Provide the (x, y) coordinate of the cell's center where the given text is located.  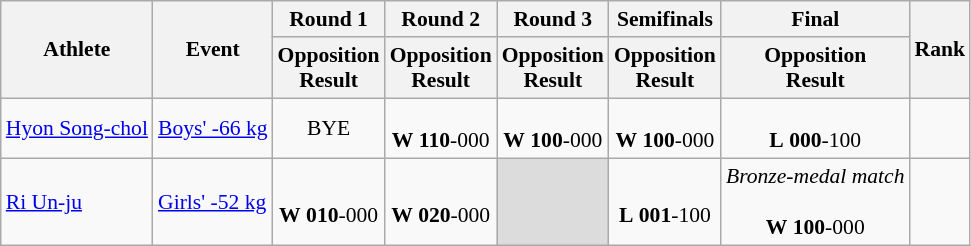
BYE (329, 128)
Round 1 (329, 19)
W 020-000 (441, 202)
W 110-000 (441, 128)
Round 3 (553, 19)
Event (213, 50)
Athlete (77, 50)
L 001-100 (665, 202)
Hyon Song-chol (77, 128)
L 000-100 (816, 128)
Rank (940, 50)
Bronze-medal match W 100-000 (816, 202)
W 010-000 (329, 202)
Ri Un-ju (77, 202)
Boys' -66 kg (213, 128)
Semifinals (665, 19)
Round 2 (441, 19)
Final (816, 19)
Girls' -52 kg (213, 202)
